Locate the cell with the specified text and output its [x, y] center coordinate. 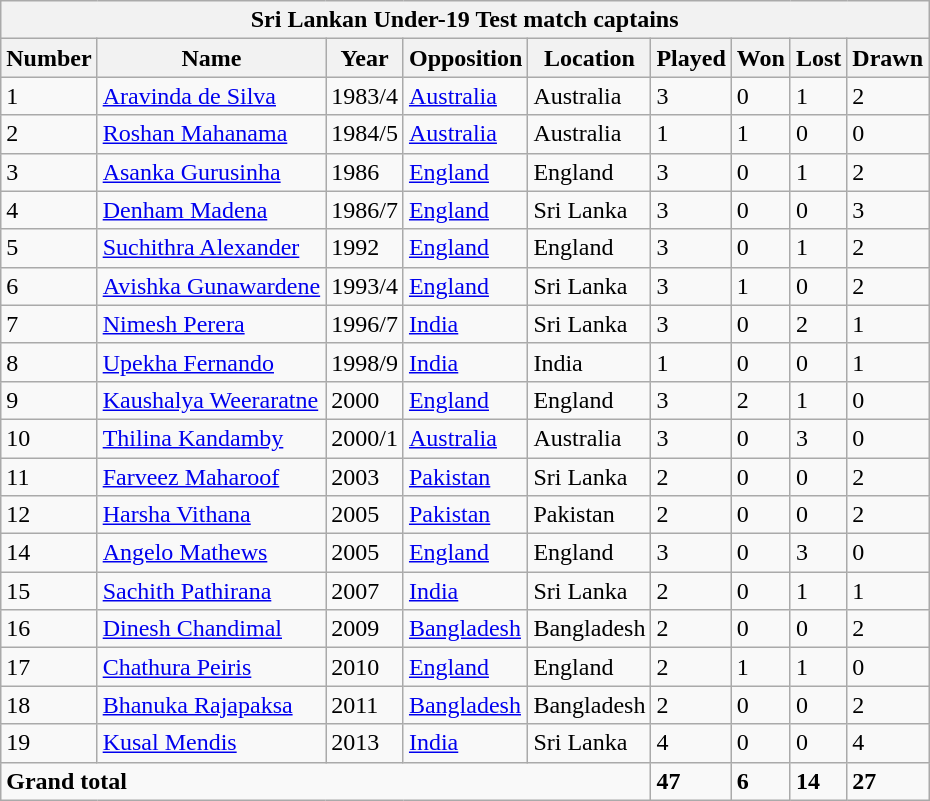
Roshan Mahanama [212, 134]
47 [691, 781]
Name [212, 58]
1993/4 [365, 286]
Farveez Maharoof [212, 477]
Kaushalya Weeraratne [212, 400]
19 [49, 743]
9 [49, 400]
1998/9 [365, 362]
2000 [365, 400]
2000/1 [365, 438]
7 [49, 324]
Number [49, 58]
10 [49, 438]
Avishka Gunawardene [212, 286]
11 [49, 477]
5 [49, 248]
8 [49, 362]
1992 [365, 248]
27 [888, 781]
Sri Lankan Under-19 Test match captains [465, 20]
2011 [365, 705]
Year [365, 58]
17 [49, 667]
Harsha Vithana [212, 515]
Kusal Mendis [212, 743]
Location [590, 58]
Thilina Kandamby [212, 438]
1986/7 [365, 210]
Aravinda de Silva [212, 96]
Sachith Pathirana [212, 591]
2007 [365, 591]
Lost [818, 58]
Grand total [326, 781]
15 [49, 591]
Asanka Gurusinha [212, 172]
Suchithra Alexander [212, 248]
2010 [365, 667]
2009 [365, 629]
18 [49, 705]
2013 [365, 743]
Opposition [465, 58]
1996/7 [365, 324]
Denham Madena [212, 210]
1983/4 [365, 96]
Angelo Mathews [212, 553]
1984/5 [365, 134]
Played [691, 58]
12 [49, 515]
Bhanuka Rajapaksa [212, 705]
16 [49, 629]
Drawn [888, 58]
2003 [365, 477]
Upekha Fernando [212, 362]
Nimesh Perera [212, 324]
1986 [365, 172]
Won [760, 58]
Dinesh Chandimal [212, 629]
Chathura Peiris [212, 667]
